For the text-containing cell, return its midpoint in [X, Y] coordinate format. 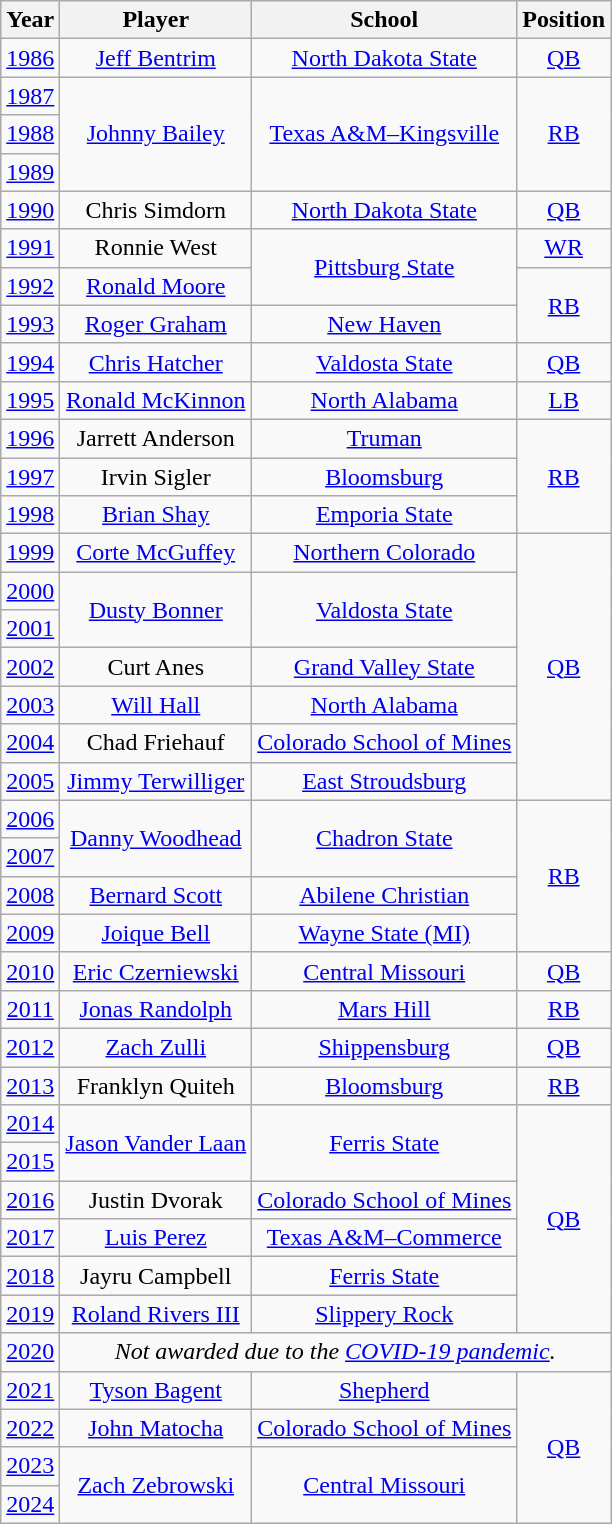
Jimmy Terwilliger [156, 781]
Emporia State [384, 515]
Jeff Bentrim [156, 58]
2007 [30, 857]
2009 [30, 933]
2023 [30, 1466]
Roland Rivers III [156, 1314]
Ronald McKinnon [156, 400]
New Haven [384, 324]
Jayru Campbell [156, 1276]
2000 [30, 591]
2021 [30, 1390]
2019 [30, 1314]
Truman [384, 438]
Grand Valley State [384, 667]
Abilene Christian [384, 895]
Ronald Moore [156, 286]
Slippery Rock [384, 1314]
1986 [30, 58]
2024 [30, 1504]
Player [156, 20]
1992 [30, 286]
2008 [30, 895]
1990 [30, 210]
Franklyn Quiteh [156, 1085]
Ronnie West [156, 248]
2022 [30, 1428]
Brian Shay [156, 515]
Jonas Randolph [156, 1009]
Dusty Bonner [156, 610]
1988 [30, 134]
Chadron State [384, 838]
Curt Anes [156, 667]
Zach Zulli [156, 1047]
Justin Dvorak [156, 1200]
Chris Hatcher [156, 362]
Jarrett Anderson [156, 438]
2012 [30, 1047]
Roger Graham [156, 324]
1987 [30, 96]
Will Hall [156, 705]
Danny Woodhead [156, 838]
1998 [30, 515]
Northern Colorado [384, 553]
Bernard Scott [156, 895]
Texas A&M–Commerce [384, 1238]
Johnny Bailey [156, 134]
2004 [30, 743]
Corte McGuffey [156, 553]
1995 [30, 400]
Jason Vander Laan [156, 1143]
1997 [30, 477]
Luis Perez [156, 1238]
John Matocha [156, 1428]
2003 [30, 705]
Position [564, 20]
Zach Zebrowski [156, 1485]
Not awarded due to the COVID-19 pandemic. [336, 1352]
2016 [30, 1200]
Joique Bell [156, 933]
2018 [30, 1276]
1994 [30, 362]
Texas A&M–Kingsville [384, 134]
Wayne State (MI) [384, 933]
WR [564, 248]
Chris Simdorn [156, 210]
1999 [30, 553]
Chad Friehauf [156, 743]
2013 [30, 1085]
2015 [30, 1162]
Tyson Bagent [156, 1390]
1996 [30, 438]
2014 [30, 1124]
Pittsburg State [384, 267]
2010 [30, 971]
2005 [30, 781]
Year [30, 20]
2001 [30, 629]
2002 [30, 667]
Mars Hill [384, 1009]
2020 [30, 1352]
2017 [30, 1238]
School [384, 20]
Shippensburg [384, 1047]
Irvin Sigler [156, 477]
Shepherd [384, 1390]
1989 [30, 172]
East Stroudsburg [384, 781]
1991 [30, 248]
1993 [30, 324]
LB [564, 400]
2011 [30, 1009]
Eric Czerniewski [156, 971]
2006 [30, 819]
